Find where the given text appears and provide that cell's center as (X, Y) coordinate. 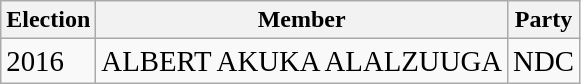
NDC (544, 61)
Election (48, 20)
Party (544, 20)
ALBERT AKUKA ALALZUUGA (302, 61)
2016 (48, 61)
Member (302, 20)
